Extract the (X, Y) coordinate from the center of the cell holding the provided text.  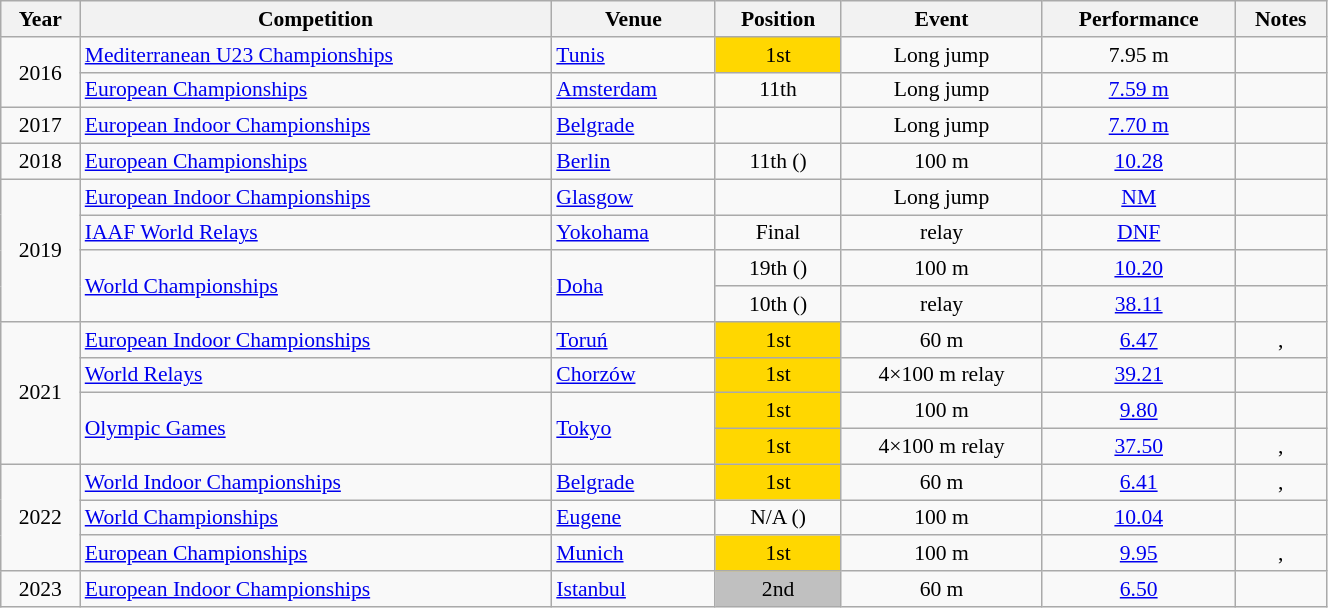
World Relays (316, 375)
19th () (778, 269)
2018 (40, 162)
10.04 (1138, 518)
38.11 (1138, 304)
Year (40, 19)
Munich (633, 554)
11th () (778, 162)
6.50 (1138, 589)
Venue (633, 19)
Istanbul (633, 589)
Berlin (633, 162)
Tokyo (633, 428)
NM (1138, 197)
N/A () (778, 518)
2022 (40, 518)
2nd (778, 589)
37.50 (1138, 447)
Glasgow (633, 197)
9.80 (1138, 411)
10th () (778, 304)
10.20 (1138, 269)
Yokohama (633, 233)
6.47 (1138, 340)
Position (778, 19)
6.41 (1138, 482)
Competition (316, 19)
World Indoor Championships (316, 482)
Final (778, 233)
Event (942, 19)
Amsterdam (633, 90)
11th (778, 90)
9.95 (1138, 554)
2021 (40, 393)
Notes (1280, 19)
7.95 m (1138, 55)
Performance (1138, 19)
IAAF World Relays (316, 233)
7.59 m (1138, 90)
Tunis (633, 55)
2023 (40, 589)
Chorzów (633, 375)
Doha (633, 286)
7.70 m (1138, 126)
Olympic Games (316, 428)
2019 (40, 250)
39.21 (1138, 375)
Eugene (633, 518)
DNF (1138, 233)
Mediterranean U23 Championships (316, 55)
2016 (40, 72)
2017 (40, 126)
10.28 (1138, 162)
Toruń (633, 340)
